Detect which cell encompasses the target text, then output its [X, Y] center coordinate. 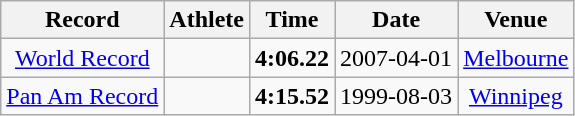
Record [82, 20]
Date [396, 20]
Pan Am Record [82, 96]
Melbourne [516, 58]
4:06.22 [292, 58]
Time [292, 20]
Winnipeg [516, 96]
4:15.52 [292, 96]
2007-04-01 [396, 58]
Venue [516, 20]
Athlete [207, 20]
World Record [82, 58]
1999-08-03 [396, 96]
